Extract the [X, Y] coordinate from the center of the cell holding the provided text.  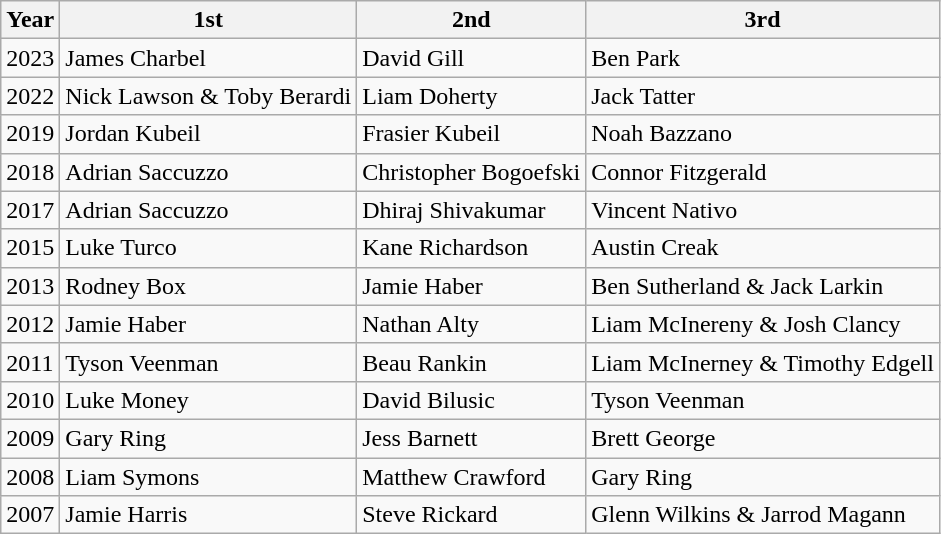
Brett George [763, 438]
Austin Creak [763, 248]
Rodney Box [208, 286]
Dhiraj Shivakumar [472, 210]
Nick Lawson & Toby Berardi [208, 96]
Jordan Kubeil [208, 134]
2019 [30, 134]
Ben Park [763, 58]
2013 [30, 286]
Vincent Nativo [763, 210]
2010 [30, 400]
Luke Turco [208, 248]
Liam McInereny & Josh Clancy [763, 324]
Nathan Alty [472, 324]
2018 [30, 172]
Year [30, 20]
Ben Sutherland & Jack Larkin [763, 286]
2011 [30, 362]
2008 [30, 477]
2012 [30, 324]
Liam Symons [208, 477]
Christopher Bogoefski [472, 172]
2007 [30, 515]
Jamie Harris [208, 515]
1st [208, 20]
2015 [30, 248]
Jess Barnett [472, 438]
David Bilusic [472, 400]
Steve Rickard [472, 515]
Matthew Crawford [472, 477]
Glenn Wilkins & Jarrod Magann [763, 515]
David Gill [472, 58]
Liam McInerney & Timothy Edgell [763, 362]
Frasier Kubeil [472, 134]
Luke Money [208, 400]
2023 [30, 58]
Beau Rankin [472, 362]
Noah Bazzano [763, 134]
2017 [30, 210]
2nd [472, 20]
Jack Tatter [763, 96]
Liam Doherty [472, 96]
3rd [763, 20]
Connor Fitzgerald [763, 172]
2022 [30, 96]
James Charbel [208, 58]
Kane Richardson [472, 248]
2009 [30, 438]
